Output the [X, Y] coordinate of the center of the cell containing the given text.  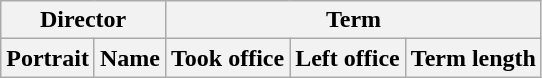
Took office [227, 58]
Name [130, 58]
Term length [473, 58]
Term [353, 20]
Left office [348, 58]
Portrait [48, 58]
Director [84, 20]
